Find where the given text appears and provide that cell's center as [X, Y] coordinate. 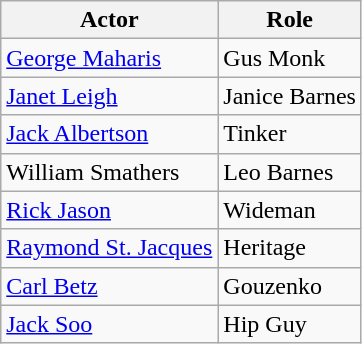
Janet Leigh [110, 96]
Jack Albertson [110, 134]
Heritage [290, 248]
William Smathers [110, 172]
Raymond St. Jacques [110, 248]
Tinker [290, 134]
Janice Barnes [290, 96]
Leo Barnes [290, 172]
Actor [110, 20]
George Maharis [110, 58]
Role [290, 20]
Rick Jason [110, 210]
Jack Soo [110, 324]
Wideman [290, 210]
Hip Guy [290, 324]
Gus Monk [290, 58]
Gouzenko [290, 286]
Carl Betz [110, 286]
